Scan for the cell matching the given text and deliver its (x, y) coordinate at center. 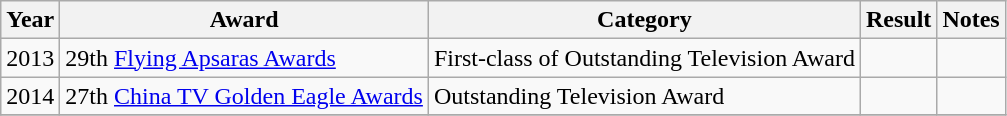
Result (898, 20)
27th China TV Golden Eagle Awards (244, 96)
Category (644, 20)
2014 (30, 96)
Notes (971, 20)
Outstanding Television Award (644, 96)
First-class of Outstanding Television Award (644, 58)
29th Flying Apsaras Awards (244, 58)
2013 (30, 58)
Year (30, 20)
Award (244, 20)
